Identify which cell holds the provided text, then report its [x, y] central coordinate. 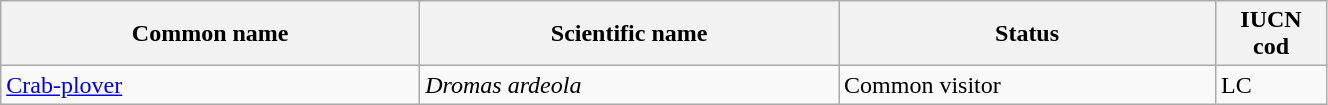
Common name [210, 34]
Dromas ardeola [630, 85]
Scientific name [630, 34]
IUCN cod [1272, 34]
Crab-plover [210, 85]
Status [1028, 34]
LC [1272, 85]
Common visitor [1028, 85]
